Determine the [X, Y] coordinate at the center of the cell enclosing the given text.  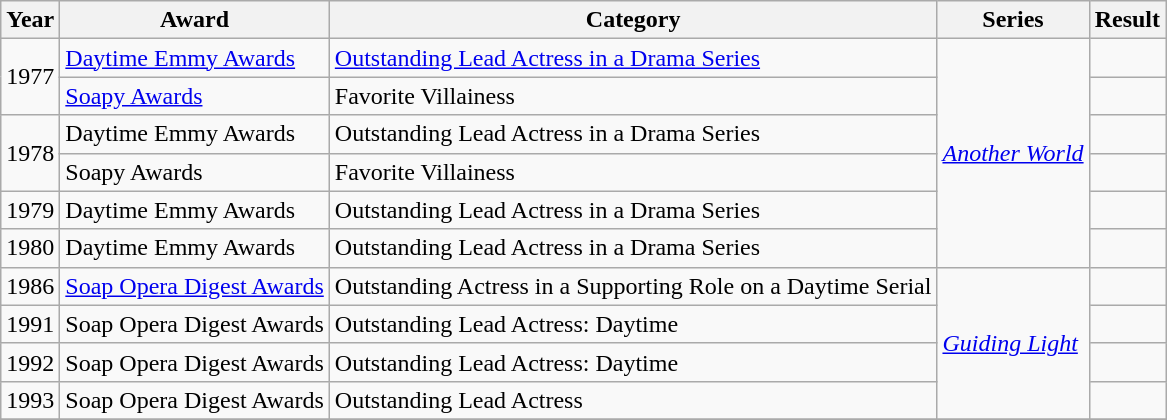
Guiding Light [1013, 343]
1978 [30, 153]
1993 [30, 400]
1977 [30, 77]
Outstanding Actress in a Supporting Role on a Daytime Serial [633, 286]
Another World [1013, 153]
Year [30, 20]
Result [1127, 20]
1979 [30, 210]
Category [633, 20]
1980 [30, 248]
1986 [30, 286]
Outstanding Lead Actress [633, 400]
1991 [30, 324]
1992 [30, 362]
Award [194, 20]
Series [1013, 20]
